Identify which cell holds the provided text, then report its (x, y) central coordinate. 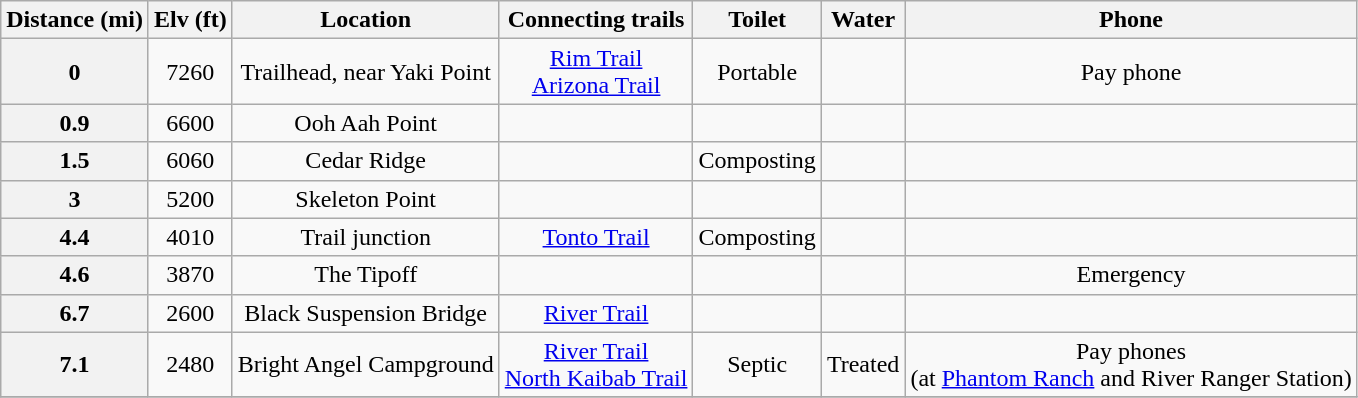
Trailhead, near Yaki Point (366, 72)
Emergency (1131, 275)
7.1 (75, 364)
6060 (190, 161)
4.6 (75, 275)
6.7 (75, 313)
Ooh Aah Point (366, 123)
0.9 (75, 123)
7260 (190, 72)
2480 (190, 364)
River Trail (596, 313)
2600 (190, 313)
Pay phones(at Phantom Ranch and River Ranger Station) (1131, 364)
6600 (190, 123)
Cedar Ridge (366, 161)
4010 (190, 237)
Elv (ft) (190, 20)
3 (75, 199)
Connecting trails (596, 20)
Phone (1131, 20)
Pay phone (1131, 72)
0 (75, 72)
Bright Angel Campground (366, 364)
Treated (863, 364)
Location (366, 20)
3870 (190, 275)
Rim TrailArizona Trail (596, 72)
Tonto Trail (596, 237)
1.5 (75, 161)
Skeleton Point (366, 199)
Trail junction (366, 237)
5200 (190, 199)
The Tipoff (366, 275)
Water (863, 20)
Portable (757, 72)
Distance (mi) (75, 20)
Septic (757, 364)
Toilet (757, 20)
Black Suspension Bridge (366, 313)
4.4 (75, 237)
River TrailNorth Kaibab Trail (596, 364)
